Search for the cell housing the specified text and yield its (X, Y) center coordinate. 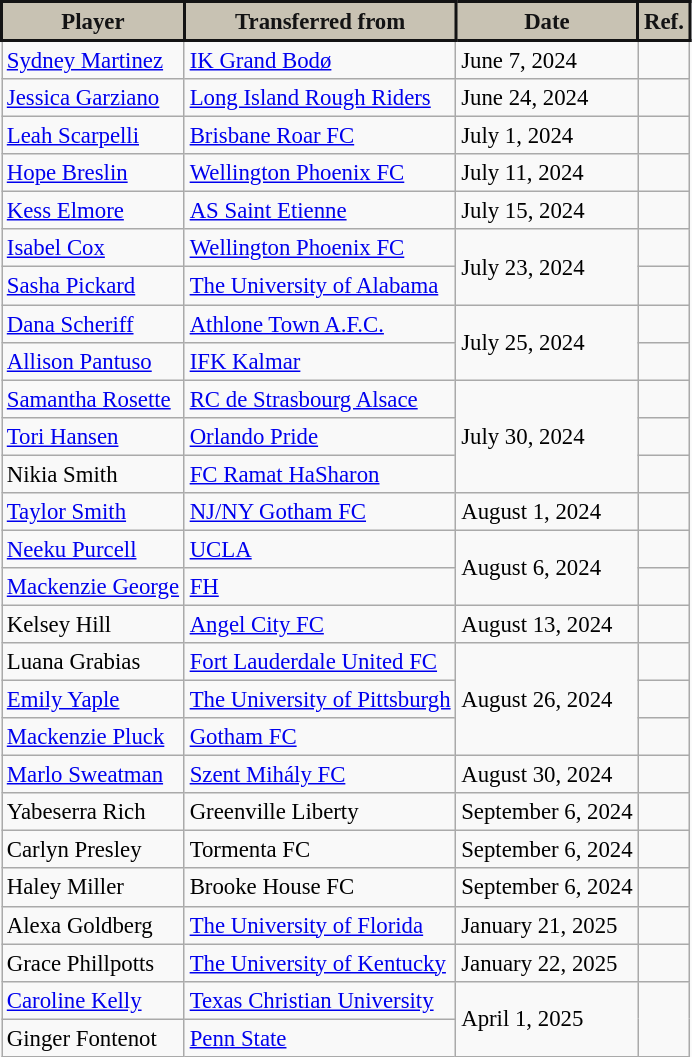
July 15, 2024 (547, 211)
July 30, 2024 (547, 436)
Gotham FC (320, 737)
RC de Strasbourg Alsace (320, 399)
Marlo Sweatman (94, 775)
UCLA (320, 549)
Brisbane Roar FC (320, 136)
Isabel Cox (94, 249)
Tori Hansen (94, 436)
Mackenzie Pluck (94, 737)
Sydney Martinez (94, 60)
Haley Miller (94, 888)
August 30, 2024 (547, 775)
August 1, 2024 (547, 512)
Caroline Kelly (94, 1000)
Kelsey Hill (94, 624)
The University of Kentucky (320, 963)
Emily Yaple (94, 700)
Penn State (320, 1038)
July 11, 2024 (547, 173)
Athlone Town A.F.C. (320, 324)
July 1, 2024 (547, 136)
Ref. (664, 22)
Luana Grabias (94, 662)
July 25, 2024 (547, 342)
IFK Kalmar (320, 361)
Allison Pantuso (94, 361)
IK Grand Bodø (320, 60)
Szent Mihály FC (320, 775)
August 13, 2024 (547, 624)
Fort Lauderdale United FC (320, 662)
Yabeserra Rich (94, 812)
FH (320, 587)
Kess Elmore (94, 211)
The University of Florida (320, 925)
NJ/NY Gotham FC (320, 512)
Taylor Smith (94, 512)
The University of Alabama (320, 286)
Orlando Pride (320, 436)
Mackenzie George (94, 587)
Angel City FC (320, 624)
January 22, 2025 (547, 963)
Player (94, 22)
Sasha Pickard (94, 286)
Dana Scheriff (94, 324)
Leah Scarpelli (94, 136)
June 24, 2024 (547, 98)
Carlyn Presley (94, 850)
Ginger Fontenot (94, 1038)
Alexa Goldberg (94, 925)
Hope Breslin (94, 173)
June 7, 2024 (547, 60)
January 21, 2025 (547, 925)
FC Ramat HaSharon (320, 474)
Neeku Purcell (94, 549)
The University of Pittsburgh (320, 700)
Nikia Smith (94, 474)
Transferred from (320, 22)
August 6, 2024 (547, 568)
AS Saint Etienne (320, 211)
Greenville Liberty (320, 812)
Grace Phillpotts (94, 963)
Long Island Rough Riders (320, 98)
Jessica Garziano (94, 98)
August 26, 2024 (547, 700)
Texas Christian University (320, 1000)
Brooke House FC (320, 888)
Samantha Rosette (94, 399)
July 23, 2024 (547, 268)
Date (547, 22)
April 1, 2025 (547, 1018)
Tormenta FC (320, 850)
